Output the (x, y) coordinate of the center of the cell containing the given text.  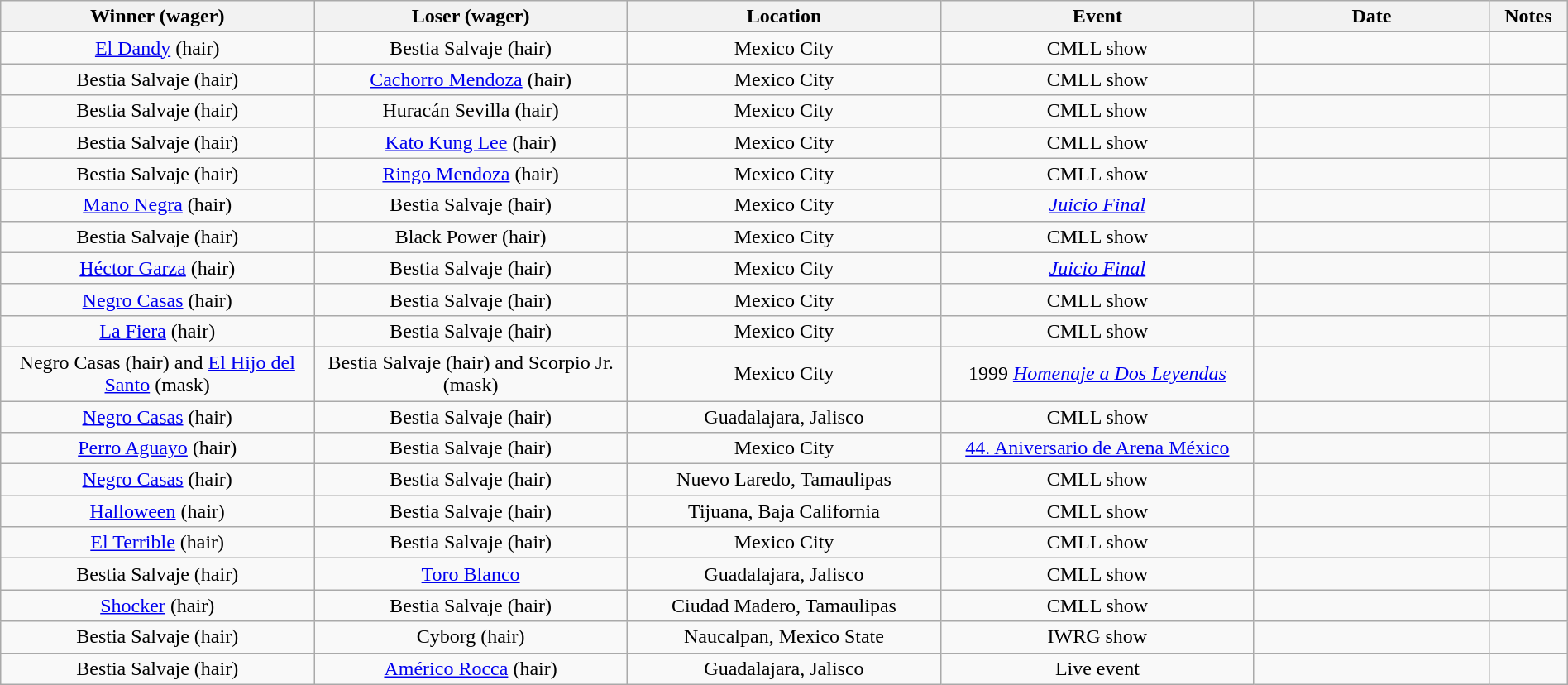
Halloween (hair) (157, 511)
1999 Homenaje a Dos Leyendas (1097, 374)
Notes (1528, 17)
Winner (wager) (157, 17)
Perro Aguayo (hair) (157, 448)
Naucalpan, Mexico State (784, 637)
Ciudad Madero, Tamaulipas (784, 606)
Toro Blanco (471, 574)
Kato Kung Lee (hair) (471, 142)
Héctor Garza (hair) (157, 268)
Huracán Sevilla (hair) (471, 111)
Cachorro Mendoza (hair) (471, 79)
Loser (wager) (471, 17)
El Dandy (hair) (157, 48)
Cyborg (hair) (471, 637)
Nuevo Laredo, Tamaulipas (784, 480)
Ringo Mendoza (hair) (471, 174)
Shocker (hair) (157, 606)
Mano Negra (hair) (157, 205)
Américo Rocca (hair) (471, 668)
Event (1097, 17)
Live event (1097, 668)
Date (1371, 17)
IWRG show (1097, 637)
Location (784, 17)
Tijuana, Baja California (784, 511)
La Fiera (hair) (157, 331)
El Terrible (hair) (157, 543)
44. Aniversario de Arena México (1097, 448)
Bestia Salvaje (hair) and Scorpio Jr. (mask) (471, 374)
Negro Casas (hair) and El Hijo del Santo (mask) (157, 374)
Black Power (hair) (471, 237)
